Identify which cell holds the provided text, then report its (X, Y) central coordinate. 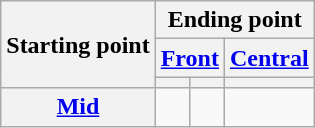
Ending point (234, 20)
Front (190, 58)
Mid (78, 107)
Central (269, 58)
Starting point (78, 44)
